Find where the given text appears and provide that cell's center as [X, Y] coordinate. 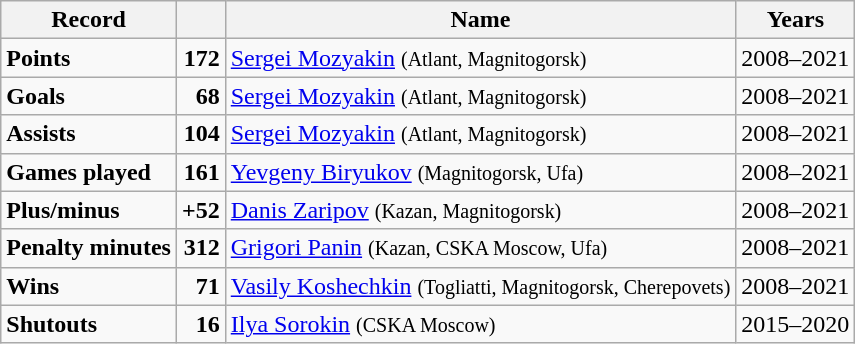
+52 [200, 210]
Danis Zaripov (Kazan, Magnitogorsk) [480, 210]
68 [200, 96]
172 [200, 58]
Record [89, 20]
Vasily Koshechkin (Togliatti, Magnitogorsk, Cherepovets) [480, 286]
Years [796, 20]
Ilya Sorokin (CSKA Moscow) [480, 324]
Goals [89, 96]
Name [480, 20]
2015–2020 [796, 324]
Games played [89, 172]
Yevgeny Biryukov (Magnitogorsk, Ufa) [480, 172]
Plus/minus [89, 210]
Grigori Panin (Kazan, CSKA Moscow, Ufa) [480, 248]
161 [200, 172]
71 [200, 286]
Shutouts [89, 324]
Penalty minutes [89, 248]
Wins [89, 286]
Points [89, 58]
Assists [89, 134]
104 [200, 134]
16 [200, 324]
312 [200, 248]
